From the cell containing the given text, extract its center point as [X, Y] coordinate. 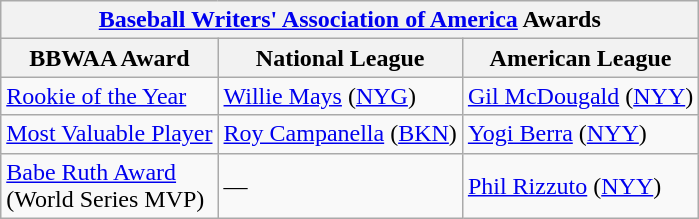
Willie Mays (NYG) [340, 96]
Rookie of the Year [110, 96]
Yogi Berra (NYY) [580, 134]
Babe Ruth Award(World Series MVP) [110, 186]
American League [580, 58]
Most Valuable Player [110, 134]
— [340, 186]
Baseball Writers' Association of America Awards [350, 20]
Roy Campanella (BKN) [340, 134]
National League [340, 58]
Gil McDougald (NYY) [580, 96]
BBWAA Award [110, 58]
Phil Rizzuto (NYY) [580, 186]
